Provide the [x, y] coordinate of the cell's center where the given text is located.  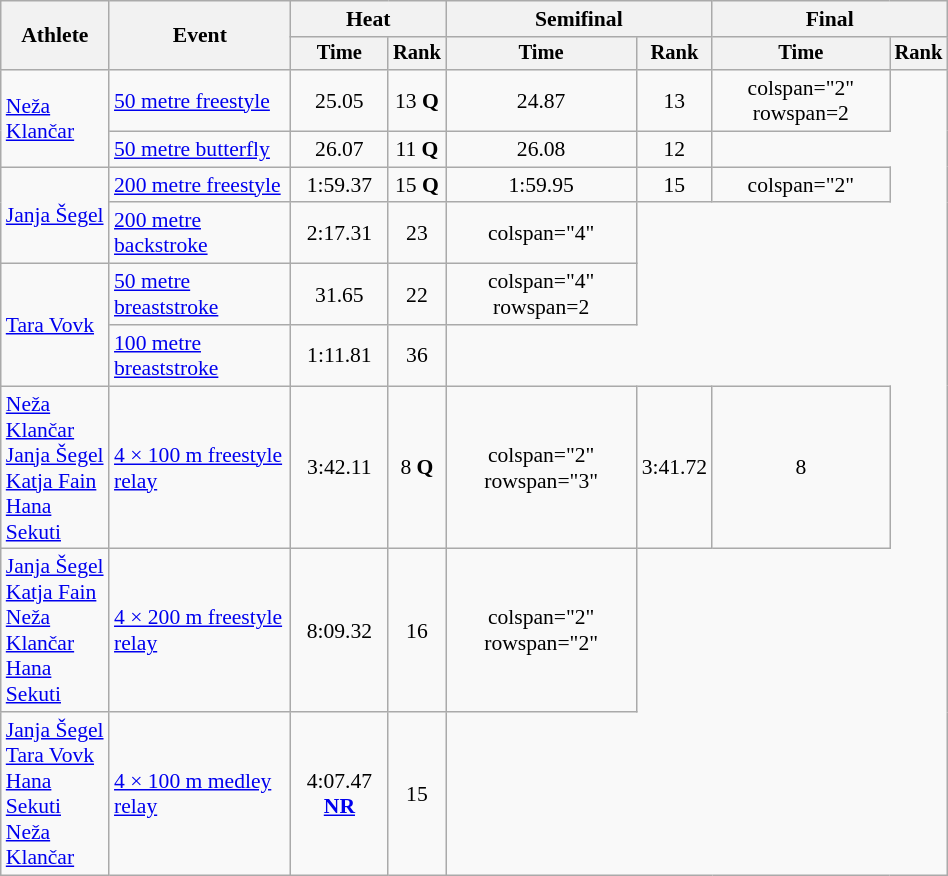
Athlete [55, 36]
1:11.81 [340, 356]
50 metre freestyle [200, 100]
1:59.95 [542, 185]
200 metre freestyle [200, 185]
26.07 [340, 150]
Heat [368, 19]
Neža Klančar Janja Šegel Katja Fain Hana Sekuti [55, 468]
colspan="4" [542, 234]
4 × 100 m freestyle relay [200, 468]
13 Q [417, 100]
8 Q [417, 468]
12 [674, 150]
2:17.31 [340, 234]
colspan="2" rowspan=2 [800, 100]
36 [417, 356]
200 metre backstroke [200, 234]
Tara Vovk [55, 325]
Final [830, 19]
colspan="2" rowspan="2" [542, 630]
22 [417, 294]
4 × 200 m freestyle relay [200, 630]
4 × 100 m medley relay [200, 794]
Janja ŠegelKatja Fain Neža Klančar Hana Sekuti [55, 630]
Semifinal [579, 19]
100 metre breaststroke [200, 356]
16 [417, 630]
3:41.72 [674, 468]
26.08 [542, 150]
8:09.32 [340, 630]
colspan="2" [800, 185]
Janja Šegel [55, 216]
Janja Šegel Tara Vovk Hana Sekuti Neža Klančar [55, 794]
31.65 [340, 294]
23 [417, 234]
11 Q [417, 150]
colspan="2" rowspan="3" [542, 468]
Neža Klančar [55, 118]
24.87 [542, 100]
50 metre butterfly [200, 150]
1:59.37 [340, 185]
8 [800, 468]
13 [674, 100]
4:07.47 NR [340, 794]
Event [200, 36]
25.05 [340, 100]
15 Q [417, 185]
colspan="4" rowspan=2 [542, 294]
50 metre breaststroke [200, 294]
3:42.11 [340, 468]
